Scan for the cell matching the given text and deliver its (x, y) coordinate at center. 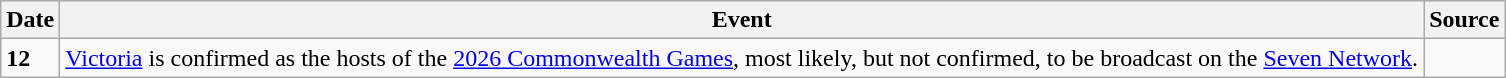
Victoria is confirmed as the hosts of the 2026 Commonwealth Games, most likely, but not confirmed, to be broadcast on the Seven Network. (742, 58)
Date (30, 20)
12 (30, 58)
Event (742, 20)
Source (1464, 20)
